Return [x, y] of the center of cell containing provided text 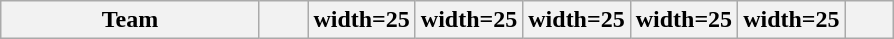
Team [130, 20]
